Scan for the cell matching the given text and deliver its (x, y) coordinate at center. 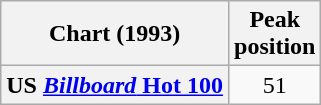
51 (275, 85)
US Billboard Hot 100 (115, 85)
Chart (1993) (115, 34)
Peakposition (275, 34)
